From the cell containing the given text, extract its center point as [x, y] coordinate. 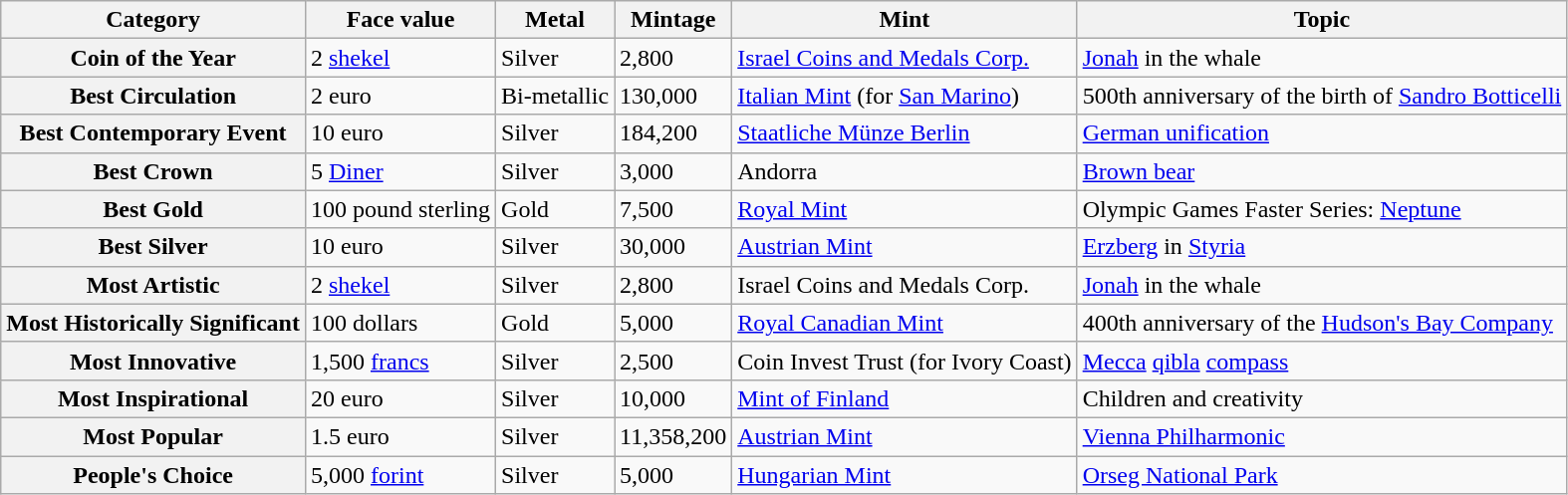
5,000 forint [400, 475]
Most Innovative [153, 361]
People's Choice [153, 475]
Best Contemporary Event [153, 133]
Category [153, 20]
2,500 [673, 361]
400th anniversary of the Hudson's Bay Company [1322, 323]
1,500 francs [400, 361]
130,000 [673, 96]
184,200 [673, 133]
20 euro [400, 398]
Bi-metallic [556, 96]
11,358,200 [673, 436]
Royal Mint [905, 209]
Coin of the Year [153, 58]
Mintage [673, 20]
Face value [400, 20]
Topic [1322, 20]
Metal [556, 20]
Orseg National Park [1322, 475]
Best Crown [153, 171]
7,500 [673, 209]
Best Silver [153, 247]
Mint of Finland [905, 398]
Royal Canadian Mint [905, 323]
Most Artistic [153, 285]
Erzberg in Styria [1322, 247]
Most Historically Significant [153, 323]
Staatliche Münze Berlin [905, 133]
German unification [1322, 133]
Brown bear [1322, 171]
30,000 [673, 247]
Best Circulation [153, 96]
5 Diner [400, 171]
Andorra [905, 171]
3,000 [673, 171]
Best Gold [153, 209]
Mint [905, 20]
Most Inspirational [153, 398]
Vienna Philharmonic [1322, 436]
Mecca qibla compass [1322, 361]
Most Popular [153, 436]
Olympic Games Faster Series: Neptune [1322, 209]
Children and creativity [1322, 398]
Italian Mint (for San Marino) [905, 96]
100 dollars [400, 323]
100 pound sterling [400, 209]
10,000 [673, 398]
1.5 euro [400, 436]
500th anniversary of the birth of Sandro Botticelli [1322, 96]
Hungarian Mint [905, 475]
2 euro [400, 96]
Coin Invest Trust (for Ivory Coast) [905, 361]
